Return the [x, y] coordinate for the center point of the cell that contains the specified text.  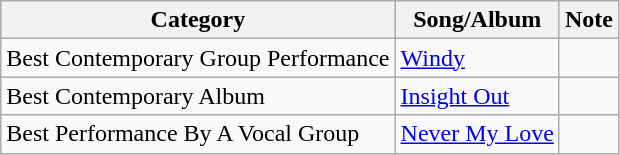
Song/Album [477, 20]
Insight Out [477, 96]
Category [198, 20]
Best Contemporary Group Performance [198, 58]
Best Contemporary Album [198, 96]
Windy [477, 58]
Best Performance By A Vocal Group [198, 134]
Note [588, 20]
Never My Love [477, 134]
